Capture the cell that displays the provided text and extract its (x, y) central coordinate. 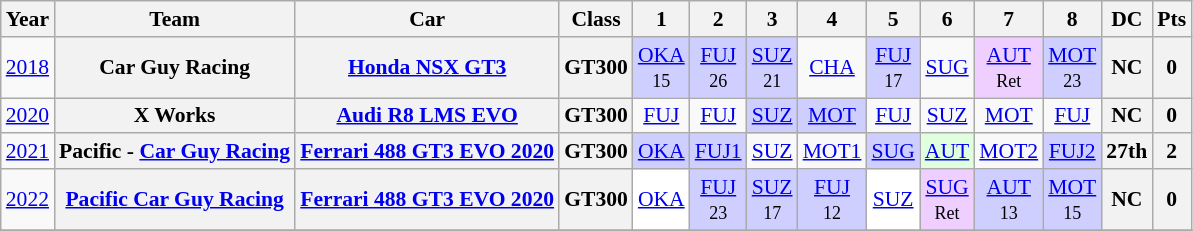
AUTRet (1008, 68)
AUT13 (1008, 200)
Team (174, 19)
CHA (832, 68)
2022 (28, 200)
Year (28, 19)
2021 (28, 152)
FUJ12 (832, 200)
Audi R8 LMS EVO (427, 116)
MOT2 (1008, 152)
4 (832, 19)
FUJ17 (892, 68)
7 (1008, 19)
Class (596, 19)
Car (427, 19)
SUZ21 (772, 68)
Honda NSX GT3 (427, 68)
5 (892, 19)
MOT15 (1072, 200)
FUJ1 (718, 152)
Pts (1172, 19)
SUZ17 (772, 200)
MOT1 (832, 152)
FUJ2 (1072, 152)
AUT (947, 152)
27th (1126, 152)
SUGRet (947, 200)
Pacific Car Guy Racing (174, 200)
1 (662, 19)
FUJ23 (718, 200)
MOT23 (1072, 68)
6 (947, 19)
8 (1072, 19)
FUJ26 (718, 68)
Car Guy Racing (174, 68)
2018 (28, 68)
X Works (174, 116)
DC (1126, 19)
OKA15 (662, 68)
2020 (28, 116)
Pacific - Car Guy Racing (174, 152)
3 (772, 19)
